Locate the cell with the specified text and output its [X, Y] center coordinate. 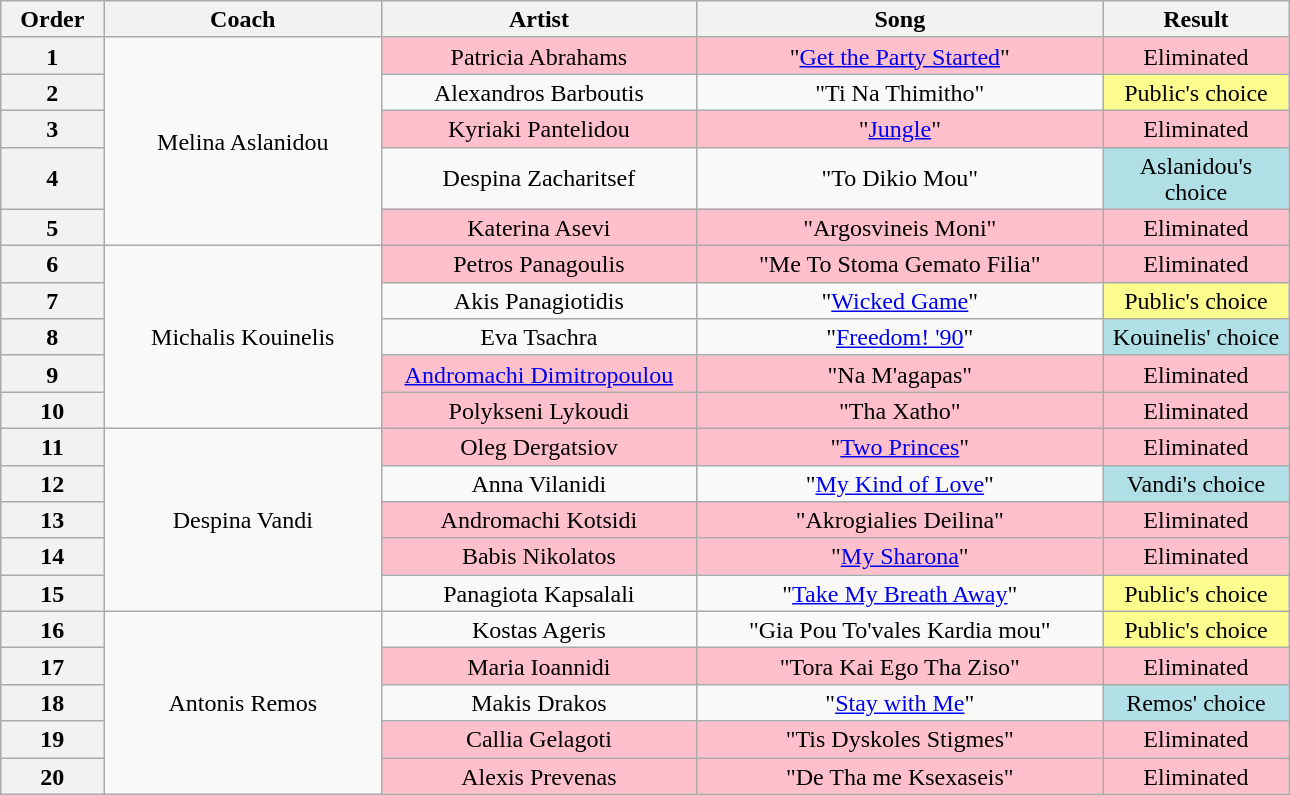
1 [52, 56]
Oleg Dergatsiov [540, 446]
10 [52, 410]
"To Dikio Mou" [900, 178]
8 [52, 338]
14 [52, 556]
"Wicked Game" [900, 300]
"Tora Kai Ego Tha Ziso" [900, 666]
11 [52, 446]
Callia Gelagoti [540, 740]
Andromachi Kotsidi [540, 520]
"My Sharona" [900, 556]
Katerina Asevi [540, 228]
"Tis Dyskoles Stigmes" [900, 740]
7 [52, 300]
"Take My Breath Away" [900, 594]
Panagiota Kapsalali [540, 594]
Petros Panagoulis [540, 264]
"Freedom! '90" [900, 338]
Patricia Abrahams [540, 56]
"Na M'agapas" [900, 374]
Makis Drakos [540, 702]
"Me To Stoma Gemato Filia" [900, 264]
Song [900, 20]
13 [52, 520]
"My Kind of Love" [900, 484]
20 [52, 776]
Akis Panagiotidis [540, 300]
"Stay with Me" [900, 702]
"Two Princes" [900, 446]
Kostas Ageris [540, 630]
Order [52, 20]
Remos' choice [1196, 702]
Artist [540, 20]
17 [52, 666]
Eva Tsachra [540, 338]
Coach [243, 20]
12 [52, 484]
"Gia Pou To'vales Kardia mou" [900, 630]
4 [52, 178]
"Akrogialies Deilina" [900, 520]
"Ti Na Thimitho" [900, 92]
"Tha Xatho" [900, 410]
Maria Ioannidi [540, 666]
"Jungle" [900, 128]
Alexandros Barboutis [540, 92]
16 [52, 630]
9 [52, 374]
"Argosvineis Moni" [900, 228]
3 [52, 128]
18 [52, 702]
Melina Aslanidou [243, 141]
Michalis Kouinelis [243, 338]
6 [52, 264]
Babis Nikolatos [540, 556]
"Get the Party Started" [900, 56]
Antonis Remos [243, 702]
Kouinelis' choice [1196, 338]
Andromachi Dimitropoulou [540, 374]
Despina Vandi [243, 520]
2 [52, 92]
Aslanidou's choice [1196, 178]
Result [1196, 20]
Despina Zacharitsef [540, 178]
15 [52, 594]
19 [52, 740]
"De Tha me Ksexaseis" [900, 776]
5 [52, 228]
Kyriaki Pantelidou [540, 128]
Polykseni Lykoudi [540, 410]
Vandi's choice [1196, 484]
Alexis Prevenas [540, 776]
Anna Vilanidi [540, 484]
